Capture the cell that displays the provided text and extract its [x, y] central coordinate. 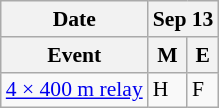
Date [74, 19]
E [203, 55]
Sep 13 [184, 19]
4 × 400 m relay [74, 90]
Event [74, 55]
H [168, 90]
M [168, 55]
F [203, 90]
